From the cell containing the given text, extract its center point as (x, y) coordinate. 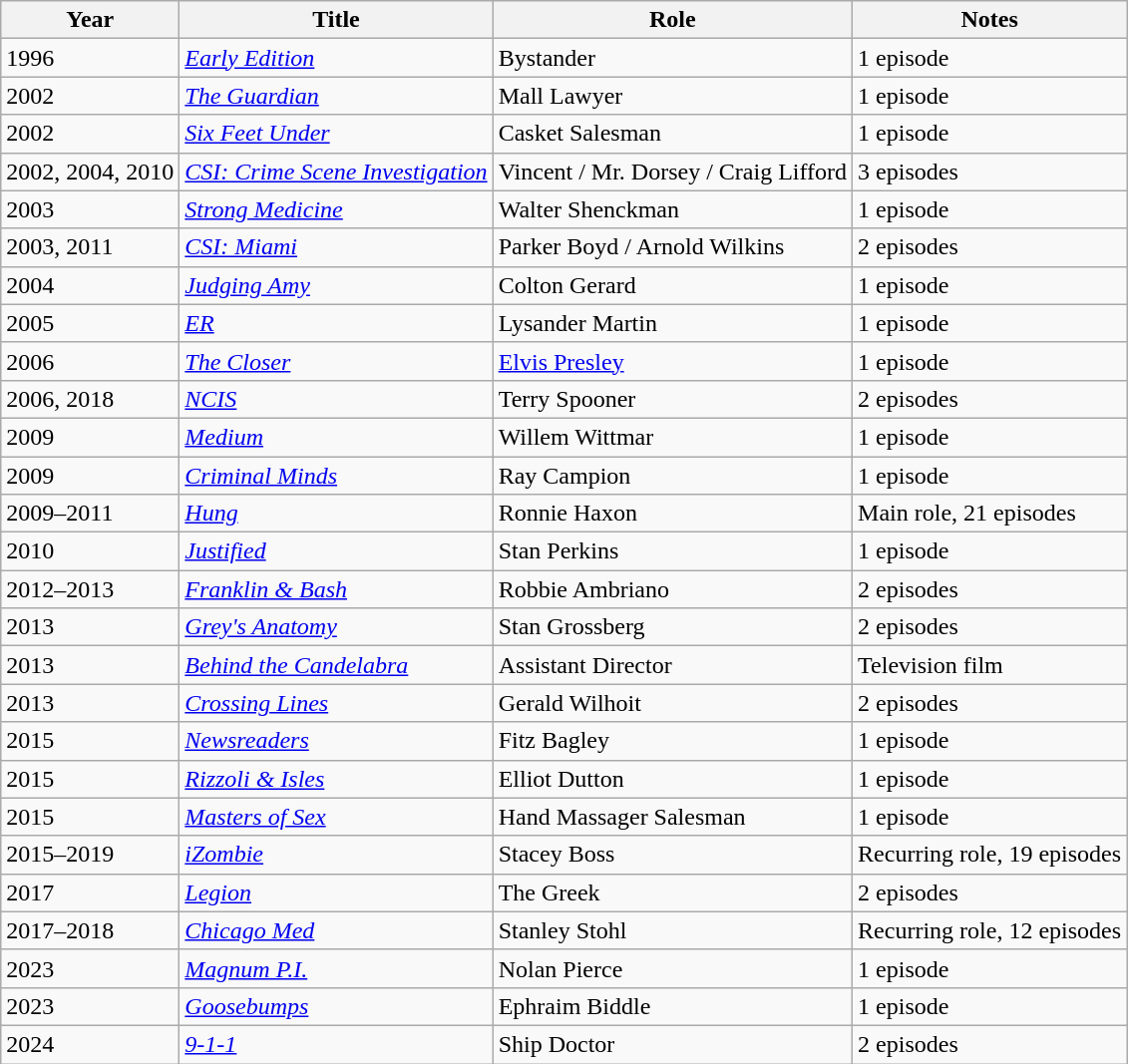
Chicago Med (336, 930)
Franklin & Bash (336, 589)
CSI: Miami (336, 247)
Elvis Presley (672, 361)
The Guardian (336, 96)
The Closer (336, 361)
9-1-1 (336, 1044)
Justified (336, 551)
Judging Amy (336, 285)
3 episodes (989, 172)
2004 (90, 285)
Walter Shenckman (672, 209)
Hung (336, 514)
Mall Lawyer (672, 96)
Television film (989, 665)
Gerald Wilhoit (672, 703)
iZombie (336, 855)
Hand Massager Salesman (672, 817)
Year (90, 20)
2003, 2011 (90, 247)
ER (336, 323)
Legion (336, 892)
Stan Grossberg (672, 627)
2017 (90, 892)
2017–2018 (90, 930)
Ephraim Biddle (672, 1006)
Vincent / Mr. Dorsey / Craig Lifford (672, 172)
2009–2011 (90, 514)
2006, 2018 (90, 399)
Terry Spooner (672, 399)
Stacey Boss (672, 855)
2005 (90, 323)
NCIS (336, 399)
Bystander (672, 58)
Willem Wittmar (672, 437)
Goosebumps (336, 1006)
Ronnie Haxon (672, 514)
Criminal Minds (336, 476)
2006 (90, 361)
Newsreaders (336, 741)
Magnum P.I. (336, 968)
2024 (90, 1044)
The Greek (672, 892)
Behind the Candelabra (336, 665)
Early Edition (336, 58)
Nolan Pierce (672, 968)
1996 (90, 58)
Rizzoli & Isles (336, 779)
Colton Gerard (672, 285)
Medium (336, 437)
Role (672, 20)
Stanley Stohl (672, 930)
2003 (90, 209)
Masters of Sex (336, 817)
Stan Perkins (672, 551)
Title (336, 20)
2002, 2004, 2010 (90, 172)
2015–2019 (90, 855)
Elliot Dutton (672, 779)
Ship Doctor (672, 1044)
Robbie Ambriano (672, 589)
Recurring role, 19 episodes (989, 855)
Ray Campion (672, 476)
Casket Salesman (672, 134)
CSI: Crime Scene Investigation (336, 172)
2010 (90, 551)
Main role, 21 episodes (989, 514)
Six Feet Under (336, 134)
Notes (989, 20)
Lysander Martin (672, 323)
Recurring role, 12 episodes (989, 930)
Fitz Bagley (672, 741)
Assistant Director (672, 665)
Crossing Lines (336, 703)
2012–2013 (90, 589)
Parker Boyd / Arnold Wilkins (672, 247)
Grey's Anatomy (336, 627)
Strong Medicine (336, 209)
